Pinpoint the cell where the given text exists, returning its (x, y) midpoint coordinate. 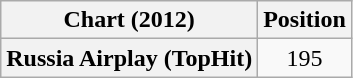
Russia Airplay (TopHit) (130, 58)
Position (305, 20)
195 (305, 58)
Chart (2012) (130, 20)
